Output the [X, Y] coordinate of the center of the cell containing the given text.  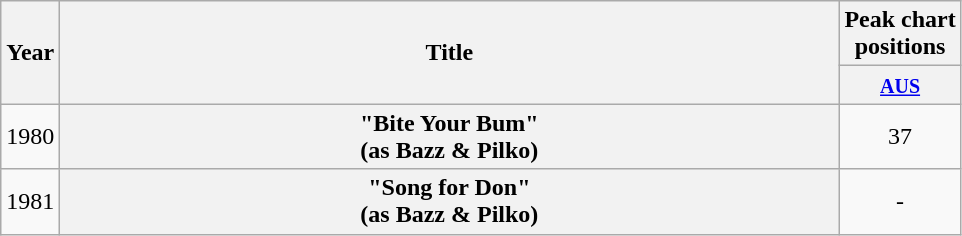
AUS [900, 85]
Title [450, 52]
Year [30, 52]
1981 [30, 202]
- [900, 202]
Peak chartpositions [900, 34]
"Bite Your Bum" (as Bazz & Pilko) [450, 136]
1980 [30, 136]
37 [900, 136]
"Song for Don" (as Bazz & Pilko) [450, 202]
